From the cell containing the given text, extract its center point as [x, y] coordinate. 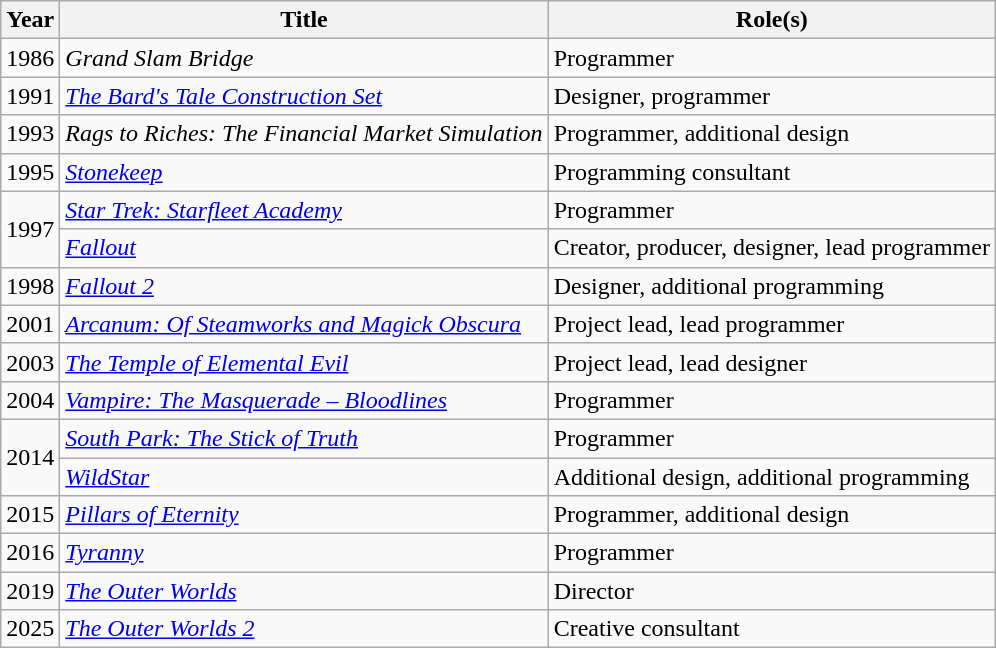
South Park: The Stick of Truth [304, 438]
2014 [30, 457]
WildStar [304, 477]
2016 [30, 553]
Creator, producer, designer, lead programmer [772, 248]
Programming consultant [772, 172]
Role(s) [772, 20]
The Outer Worlds [304, 591]
Additional design, additional programming [772, 477]
Stonekeep [304, 172]
2004 [30, 400]
Arcanum: Of Steamworks and Magick Obscura [304, 324]
Tyranny [304, 553]
Director [772, 591]
2019 [30, 591]
Star Trek: Starfleet Academy [304, 210]
2003 [30, 362]
Title [304, 20]
1998 [30, 286]
1991 [30, 96]
Creative consultant [772, 629]
2025 [30, 629]
Grand Slam Bridge [304, 58]
2001 [30, 324]
Pillars of Eternity [304, 515]
Vampire: The Masquerade – Bloodlines [304, 400]
1995 [30, 172]
Designer, programmer [772, 96]
Project lead, lead designer [772, 362]
The Temple of Elemental Evil [304, 362]
Designer, additional programming [772, 286]
1993 [30, 134]
1997 [30, 229]
The Outer Worlds 2 [304, 629]
Year [30, 20]
Fallout 2 [304, 286]
2015 [30, 515]
Fallout [304, 248]
Rags to Riches: The Financial Market Simulation [304, 134]
1986 [30, 58]
The Bard's Tale Construction Set [304, 96]
Project lead, lead programmer [772, 324]
